Scan for the cell matching the given text and deliver its [X, Y] coordinate at center. 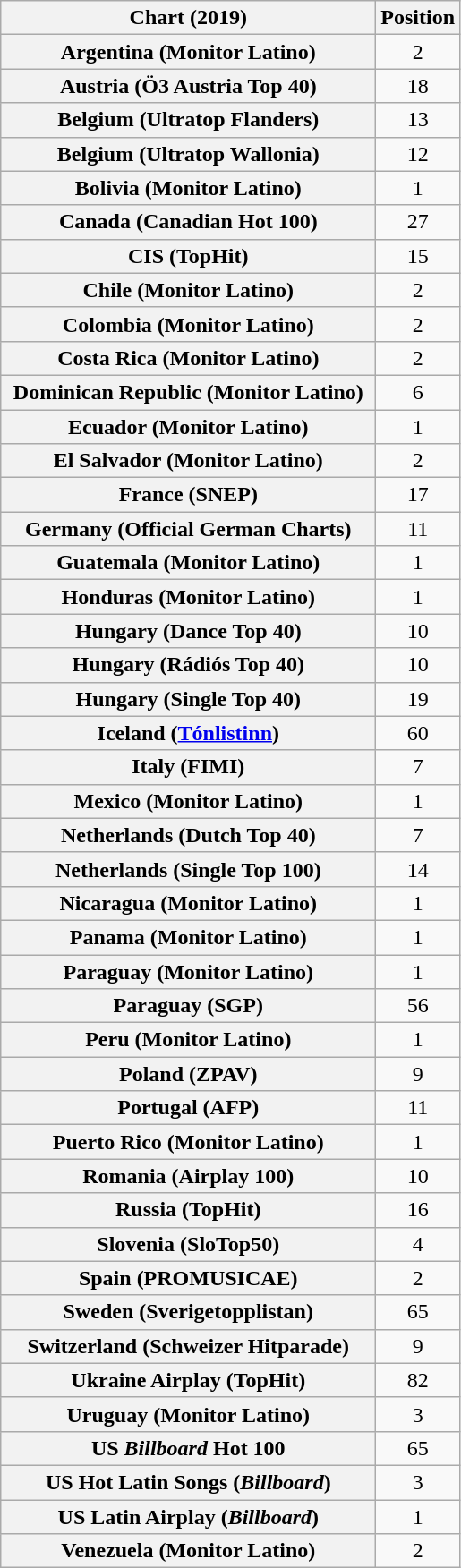
12 [418, 154]
56 [418, 1006]
Chart (2019) [188, 18]
Italy (FIMI) [188, 767]
Iceland (Tónlistinn) [188, 733]
Austria (Ö3 Austria Top 40) [188, 86]
Ecuador (Monitor Latino) [188, 427]
Poland (ZPAV) [188, 1074]
US Billboard Hot 100 [188, 1448]
Sweden (Sverigetopplistan) [188, 1312]
Canada (Canadian Hot 100) [188, 222]
Mexico (Monitor Latino) [188, 801]
Colombia (Monitor Latino) [188, 324]
CIS (TopHit) [188, 256]
Portugal (AFP) [188, 1108]
Panama (Monitor Latino) [188, 937]
Puerto Rico (Monitor Latino) [188, 1142]
16 [418, 1210]
Russia (TopHit) [188, 1210]
82 [418, 1380]
Hungary (Dance Top 40) [188, 631]
Peru (Monitor Latino) [188, 1040]
Netherlands (Dutch Top 40) [188, 835]
Paraguay (Monitor Latino) [188, 971]
Slovenia (SloTop50) [188, 1244]
Belgium (Ultratop Flanders) [188, 120]
Argentina (Monitor Latino) [188, 52]
19 [418, 699]
Honduras (Monitor Latino) [188, 597]
Bolivia (Monitor Latino) [188, 188]
Venezuela (Monitor Latino) [188, 1551]
18 [418, 86]
4 [418, 1244]
US Latin Airplay (Billboard) [188, 1517]
14 [418, 869]
13 [418, 120]
Romania (Airplay 100) [188, 1176]
Nicaragua (Monitor Latino) [188, 903]
Guatemala (Monitor Latino) [188, 563]
Hungary (Single Top 40) [188, 699]
Dominican Republic (Monitor Latino) [188, 392]
Costa Rica (Monitor Latino) [188, 358]
Germany (Official German Charts) [188, 529]
15 [418, 256]
17 [418, 495]
El Salvador (Monitor Latino) [188, 461]
Ukraine Airplay (TopHit) [188, 1380]
6 [418, 392]
Belgium (Ultratop Wallonia) [188, 154]
France (SNEP) [188, 495]
60 [418, 733]
Netherlands (Single Top 100) [188, 869]
Uruguay (Monitor Latino) [188, 1414]
Chile (Monitor Latino) [188, 290]
Hungary (Rádiós Top 40) [188, 665]
US Hot Latin Songs (Billboard) [188, 1482]
27 [418, 222]
Paraguay (SGP) [188, 1006]
Switzerland (Schweizer Hitparade) [188, 1346]
Position [418, 18]
Spain (PROMUSICAE) [188, 1278]
